Return the (X, Y) coordinate for the center point of the cell that contains the specified text.  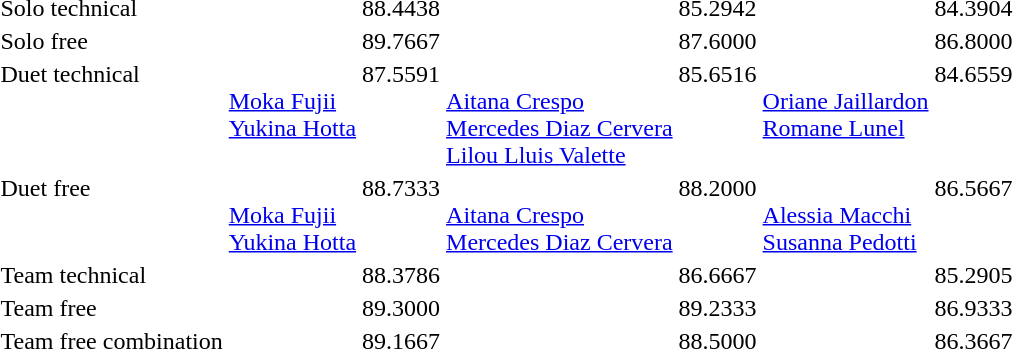
88.7333 (402, 215)
85.6516 (718, 114)
89.3000 (402, 308)
Oriane JaillardonRomane Lunel (846, 114)
87.6000 (718, 41)
87.5591 (402, 114)
Alessia MacchiSusanna Pedotti (846, 215)
Aitana CrespoMercedes Diaz Cervera (560, 215)
89.2333 (718, 308)
86.6667 (718, 275)
89.7667 (402, 41)
88.2000 (718, 215)
88.3786 (402, 275)
Aitana CrespoMercedes Diaz CerveraLilou Lluis Valette (560, 114)
